Pinpoint the cell where the given text exists, returning its [X, Y] midpoint coordinate. 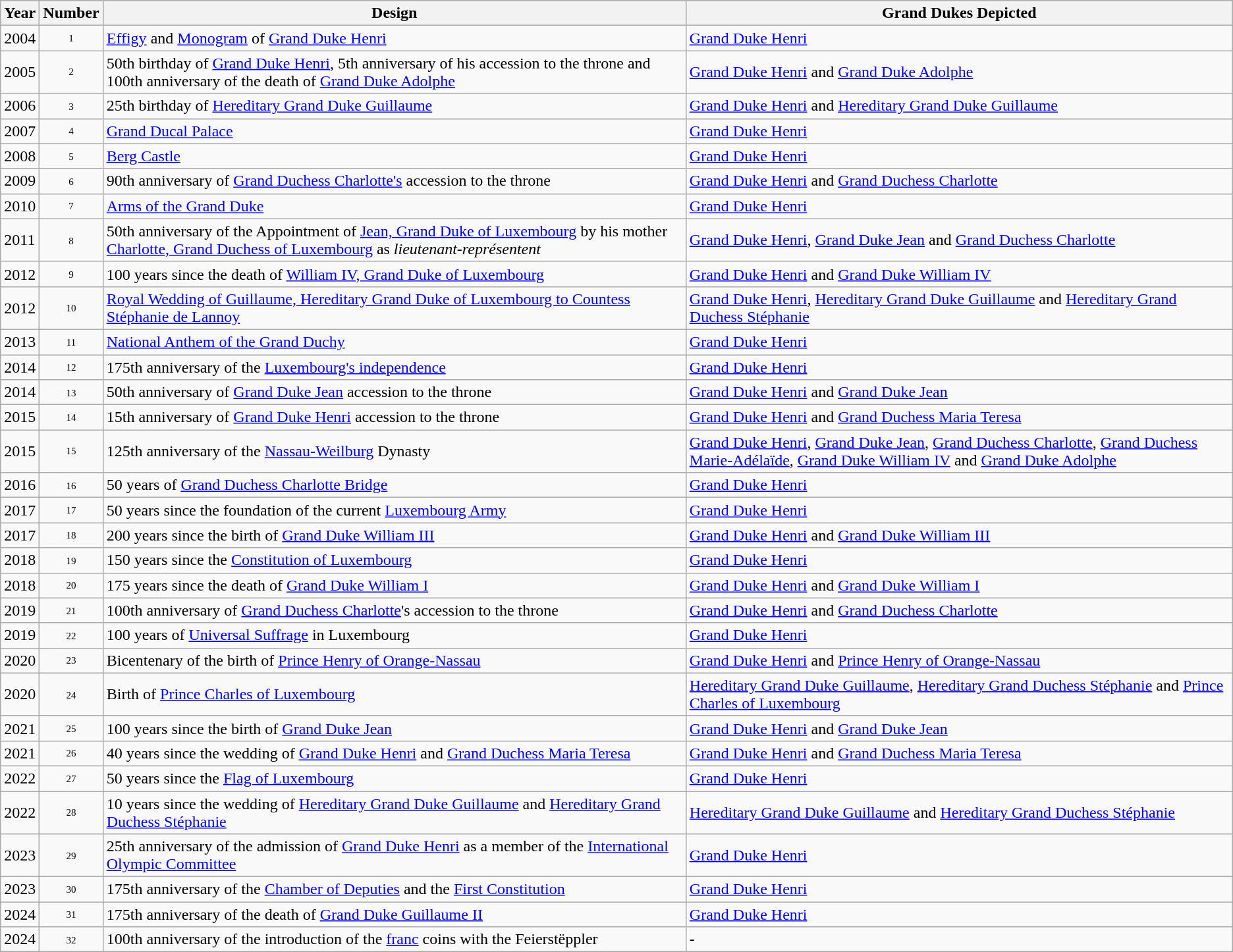
4 [71, 131]
50 years since the Flag of Luxembourg [394, 778]
25th birthday of Hereditary Grand Duke Guillaume [394, 106]
Grand Duke Henri and Grand Duke Adolphe [959, 72]
125th anniversary of the Nassau-Weilburg Dynasty [394, 452]
21 [71, 610]
13 [71, 392]
Arms of the Grand Duke [394, 206]
Royal Wedding of Guillaume, Hereditary Grand Duke of Luxembourg to Countess Stéphanie de Lannoy [394, 308]
Hereditary Grand Duke Guillaume, Hereditary Grand Duchess Stéphanie and Prince Charles of Luxembourg [959, 694]
30 [71, 889]
7 [71, 206]
50th anniversary of the Appointment of Jean, Grand Duke of Luxembourg by his mother Charlotte, Grand Duchess of Luxembourg as lieutenant-représentent [394, 240]
19 [71, 560]
20 [71, 585]
2005 [20, 72]
1 [71, 38]
10 years since the wedding of Hereditary Grand Duke Guillaume and Hereditary Grand Duchess Stéphanie [394, 812]
100th anniversary of the introduction of the franc coins with the Feierstëppler [394, 939]
Year [20, 13]
25 [71, 728]
2013 [20, 342]
5 [71, 156]
14 [71, 417]
31 [71, 914]
Grand Duke Henri and Grand Duke William IV [959, 274]
8 [71, 240]
2006 [20, 106]
3 [71, 106]
100 years since the birth of Grand Duke Jean [394, 728]
50th anniversary of Grand Duke Jean accession to the throne [394, 392]
Grand Duke Henri and Grand Duke William III [959, 535]
6 [71, 181]
15 [71, 452]
175 years since the death of Grand Duke William I [394, 585]
- [959, 939]
175th anniversary of the Chamber of Deputies and the First Constitution [394, 889]
National Anthem of the Grand Duchy [394, 342]
100th anniversary of Grand Duchess Charlotte's accession to the throne [394, 610]
Grand Duke Henri and Prince Henry of Orange-Nassau [959, 660]
2010 [20, 206]
2008 [20, 156]
Grand Duke Henri and Hereditary Grand Duke Guillaume [959, 106]
18 [71, 535]
10 [71, 308]
2011 [20, 240]
Number [71, 13]
Bicentenary of the birth of Prince Henry of Orange-Nassau [394, 660]
22 [71, 635]
12 [71, 367]
9 [71, 274]
50 years since the foundation of the current Luxembourg Army [394, 510]
11 [71, 342]
Hereditary Grand Duke Guillaume and Hereditary Grand Duchess Stéphanie [959, 812]
Grand Duke Henri, Hereditary Grand Duke Guillaume and Hereditary Grand Duchess Stéphanie [959, 308]
27 [71, 778]
100 years of Universal Suffrage in Luxembourg [394, 635]
Grand Duke Henri, Grand Duke Jean and Grand Duchess Charlotte [959, 240]
2004 [20, 38]
40 years since the wedding of Grand Duke Henri and Grand Duchess Maria Teresa [394, 753]
150 years since the Constitution of Luxembourg [394, 560]
2016 [20, 485]
28 [71, 812]
16 [71, 485]
2 [71, 72]
50th birthday of Grand Duke Henri, 5th anniversary of his accession to the throne and 100th anniversary of the death of Grand Duke Adolphe [394, 72]
Effigy and Monogram of Grand Duke Henri [394, 38]
23 [71, 660]
32 [71, 939]
Design [394, 13]
200 years since the birth of Grand Duke William III [394, 535]
26 [71, 753]
29 [71, 856]
25th anniversary of the admission of Grand Duke Henri as a member of the International Olympic Committee [394, 856]
Berg Castle [394, 156]
2009 [20, 181]
50 years of Grand Duchess Charlotte Bridge [394, 485]
17 [71, 510]
Grand Ducal Palace [394, 131]
175th anniversary of the death of Grand Duke Guillaume II [394, 914]
175th anniversary of the Luxembourg's independence [394, 367]
100 years since the death of William IV, Grand Duke of Luxembourg [394, 274]
24 [71, 694]
2007 [20, 131]
15th anniversary of Grand Duke Henri accession to the throne [394, 417]
Grand Duke Henri, Grand Duke Jean, Grand Duchess Charlotte, Grand Duchess Marie-Adélaïde, Grand Duke William IV and Grand Duke Adolphe [959, 452]
90th anniversary of Grand Duchess Charlotte's accession to the throne [394, 181]
Grand Dukes Depicted [959, 13]
Birth of Prince Charles of Luxembourg [394, 694]
Grand Duke Henri and Grand Duke William I [959, 585]
